Capture the cell that displays the provided text and extract its (x, y) central coordinate. 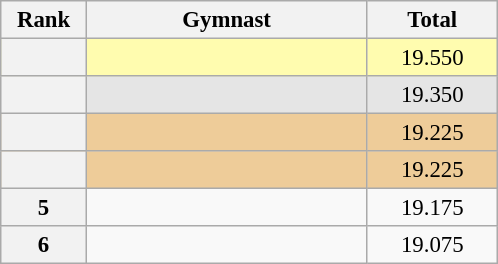
19.550 (432, 58)
Rank (44, 20)
6 (44, 245)
Gymnast (226, 20)
19.350 (432, 95)
Total (432, 20)
19.075 (432, 245)
19.175 (432, 208)
5 (44, 208)
